Return (X, Y) of the center of cell containing provided text 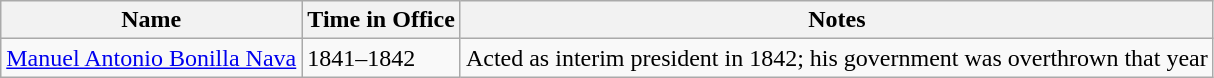
Notes (836, 20)
Name (152, 20)
Time in Office (382, 20)
Manuel Antonio Bonilla Nava (152, 58)
Acted as interim president in 1842; his government was overthrown that year (836, 58)
1841–1842 (382, 58)
